Detect which cell encompasses the target text, then output its (X, Y) center coordinate. 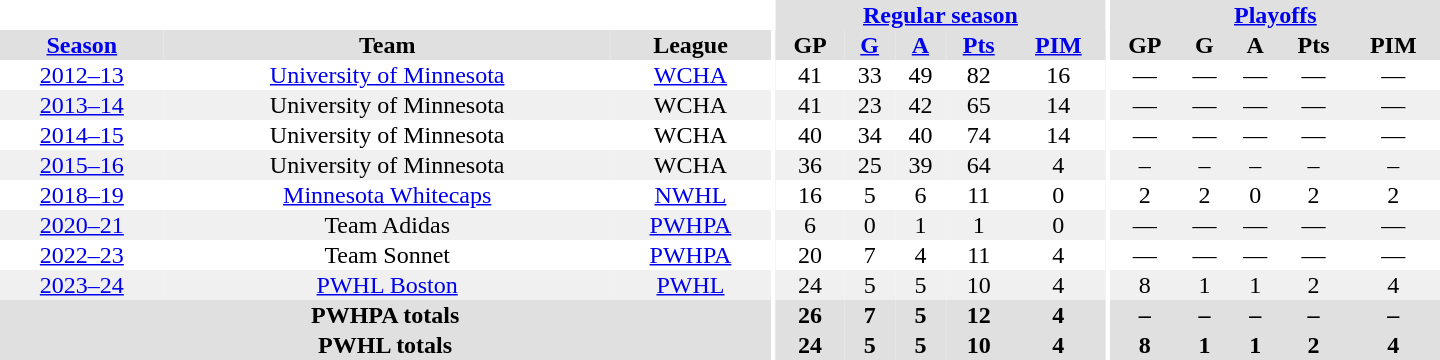
2012–13 (82, 75)
NWHL (691, 195)
Team Sonnet (388, 255)
Team (388, 45)
2022–23 (82, 255)
Minnesota Whitecaps (388, 195)
2020–21 (82, 225)
Playoffs (1276, 15)
36 (810, 165)
League (691, 45)
2018–19 (82, 195)
42 (920, 105)
2013–14 (82, 105)
PWHPA totals (385, 315)
PWHL Boston (388, 285)
74 (979, 135)
23 (870, 105)
20 (810, 255)
39 (920, 165)
2023–24 (82, 285)
49 (920, 75)
PWHL totals (385, 345)
Regular season (940, 15)
2014–15 (82, 135)
PWHL (691, 285)
64 (979, 165)
82 (979, 75)
33 (870, 75)
12 (979, 315)
2015–16 (82, 165)
26 (810, 315)
34 (870, 135)
Season (82, 45)
25 (870, 165)
Team Adidas (388, 225)
65 (979, 105)
